Pinpoint the cell where the given text exists, returning its [x, y] midpoint coordinate. 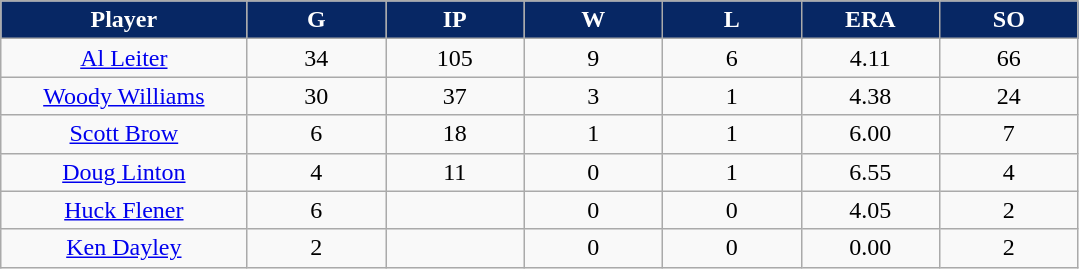
37 [456, 96]
Al Leiter [124, 58]
Scott Brow [124, 134]
Huck Flener [124, 210]
30 [316, 96]
66 [1010, 58]
ERA [870, 20]
Ken Dayley [124, 248]
Woody Williams [124, 96]
11 [456, 172]
6.55 [870, 172]
4.05 [870, 210]
4.38 [870, 96]
6.00 [870, 134]
Player [124, 20]
L [732, 20]
4.11 [870, 58]
9 [594, 58]
IP [456, 20]
18 [456, 134]
24 [1010, 96]
0.00 [870, 248]
34 [316, 58]
3 [594, 96]
7 [1010, 134]
G [316, 20]
SO [1010, 20]
Doug Linton [124, 172]
W [594, 20]
105 [456, 58]
